Determine the [x, y] coordinate at the center of the cell enclosing the given text.  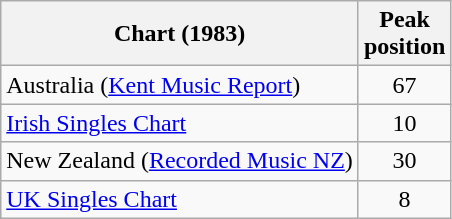
Chart (1983) [180, 34]
UK Singles Chart [180, 199]
Australia (Kent Music Report) [180, 85]
Peakposition [404, 34]
67 [404, 85]
30 [404, 161]
New Zealand (Recorded Music NZ) [180, 161]
8 [404, 199]
10 [404, 123]
Irish Singles Chart [180, 123]
